Capture the cell that displays the provided text and extract its (X, Y) central coordinate. 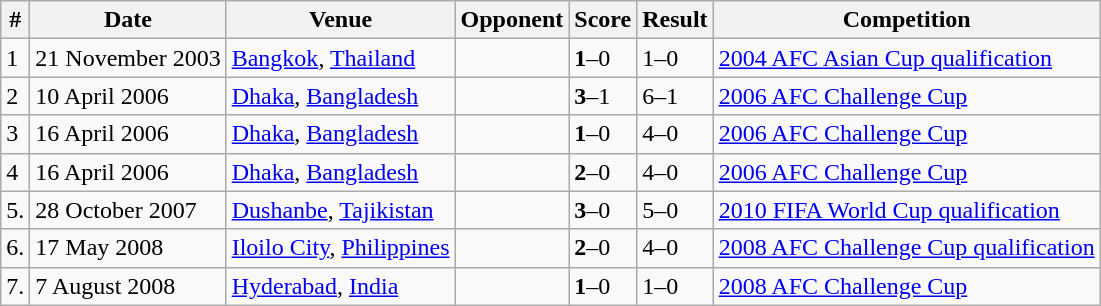
Iloilo City, Philippines (340, 248)
17 May 2008 (128, 248)
6. (16, 248)
28 October 2007 (128, 210)
Date (128, 20)
5–0 (675, 210)
2008 AFC Challenge Cup qualification (906, 248)
2010 FIFA World Cup qualification (906, 210)
21 November 2003 (128, 58)
2008 AFC Challenge Cup (906, 286)
2 (16, 96)
Hyderabad, India (340, 286)
6–1 (675, 96)
Dushanbe, Tajikistan (340, 210)
2004 AFC Asian Cup qualification (906, 58)
Result (675, 20)
7. (16, 286)
7 August 2008 (128, 286)
Score (603, 20)
10 April 2006 (128, 96)
4 (16, 172)
5. (16, 210)
Venue (340, 20)
3–1 (603, 96)
3 (16, 134)
Competition (906, 20)
# (16, 20)
Bangkok, Thailand (340, 58)
1 (16, 58)
3–0 (603, 210)
Opponent (512, 20)
